Return the (x, y) coordinate for the center point of the cell that contains the specified text.  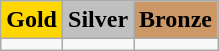
Bronze (176, 20)
Silver (98, 20)
Gold (32, 20)
